Provide the [x, y] coordinate of the cell's center where the given text is located.  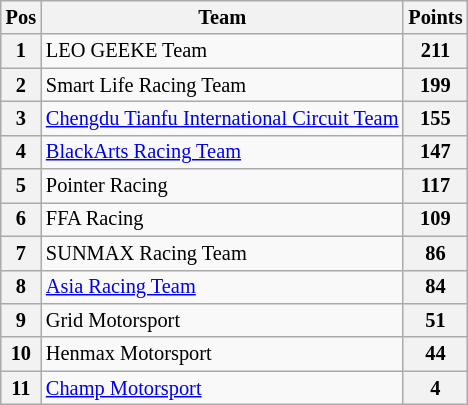
9 [21, 320]
6 [21, 219]
44 [435, 354]
Grid Motorsport [222, 320]
SUNMAX Racing Team [222, 253]
Asia Racing Team [222, 287]
109 [435, 219]
86 [435, 253]
FFA Racing [222, 219]
Pos [21, 17]
Champ Motorsport [222, 388]
Chengdu Tianfu International Circuit Team [222, 118]
10 [21, 354]
84 [435, 287]
Points [435, 17]
7 [21, 253]
11 [21, 388]
51 [435, 320]
147 [435, 152]
5 [21, 186]
1 [21, 51]
LEO GEEKE Team [222, 51]
Pointer Racing [222, 186]
BlackArts Racing Team [222, 152]
Henmax Motorsport [222, 354]
Smart Life Racing Team [222, 85]
199 [435, 85]
2 [21, 85]
3 [21, 118]
Team [222, 17]
117 [435, 186]
155 [435, 118]
8 [21, 287]
211 [435, 51]
